Return the (x, y) coordinate for the center point of the cell that contains the specified text.  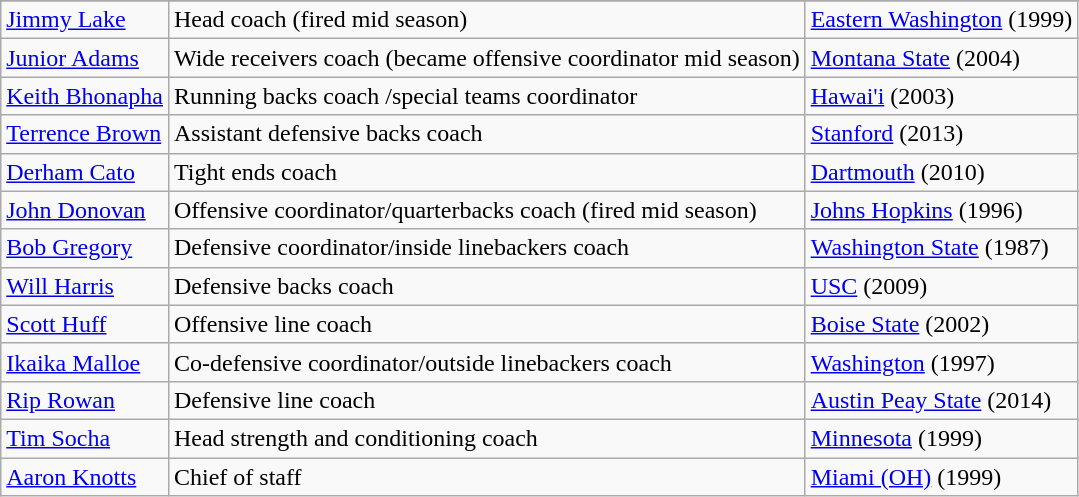
Bob Gregory (85, 248)
Co-defensive coordinator/outside linebackers coach (486, 362)
Terrence Brown (85, 134)
Stanford (2013) (942, 134)
Defensive backs coach (486, 286)
Running backs coach /special teams coordinator (486, 96)
Keith Bhonapha (85, 96)
Washington State (1987) (942, 248)
Defensive line coach (486, 400)
Dartmouth (2010) (942, 172)
Washington (1997) (942, 362)
Hawai'i (2003) (942, 96)
Miami (OH) (1999) (942, 477)
USC (2009) (942, 286)
John Donovan (85, 210)
Montana State (2004) (942, 58)
Head strength and conditioning coach (486, 438)
Defensive coordinator/inside linebackers coach (486, 248)
Ikaika Malloe (85, 362)
Offensive coordinator/quarterbacks coach (fired mid season) (486, 210)
Rip Rowan (85, 400)
Derham Cato (85, 172)
Assistant defensive backs coach (486, 134)
Aaron Knotts (85, 477)
Tight ends coach (486, 172)
Wide receivers coach (became offensive coordinator mid season) (486, 58)
Austin Peay State (2014) (942, 400)
Eastern Washington (1999) (942, 20)
Head coach (fired mid season) (486, 20)
Scott Huff (85, 324)
Johns Hopkins (1996) (942, 210)
Tim Socha (85, 438)
Jimmy Lake (85, 20)
Will Harris (85, 286)
Minnesota (1999) (942, 438)
Offensive line coach (486, 324)
Junior Adams (85, 58)
Boise State (2002) (942, 324)
Chief of staff (486, 477)
